Return the [X, Y] coordinate for the center point of the cell that contains the specified text.  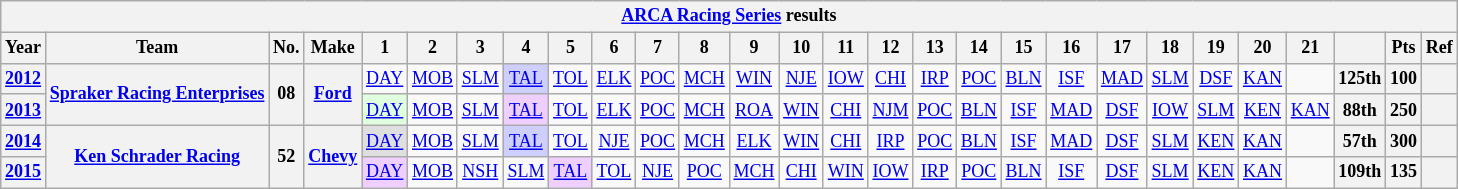
Pts [1404, 48]
88th [1360, 110]
16 [1072, 48]
4 [526, 48]
Chevy [333, 156]
NJM [890, 110]
300 [1404, 140]
125th [1360, 78]
13 [935, 48]
19 [1216, 48]
11 [846, 48]
NSH [480, 172]
14 [980, 48]
18 [1170, 48]
Ford [333, 94]
2012 [24, 78]
109th [1360, 172]
2014 [24, 140]
7 [658, 48]
6 [614, 48]
5 [570, 48]
Ken Schrader Racing [156, 156]
1 [385, 48]
08 [286, 94]
135 [1404, 172]
17 [1122, 48]
Make [333, 48]
12 [890, 48]
Team [156, 48]
21 [1310, 48]
100 [1404, 78]
3 [480, 48]
2013 [24, 110]
15 [1024, 48]
10 [802, 48]
ARCA Racing Series results [729, 16]
9 [754, 48]
2015 [24, 172]
8 [704, 48]
20 [1263, 48]
Year [24, 48]
ROA [754, 110]
Ref [1439, 48]
57th [1360, 140]
250 [1404, 110]
No. [286, 48]
2 [433, 48]
Spraker Racing Enterprises [156, 94]
52 [286, 156]
